Find where the given text appears and provide that cell's center as [X, Y] coordinate. 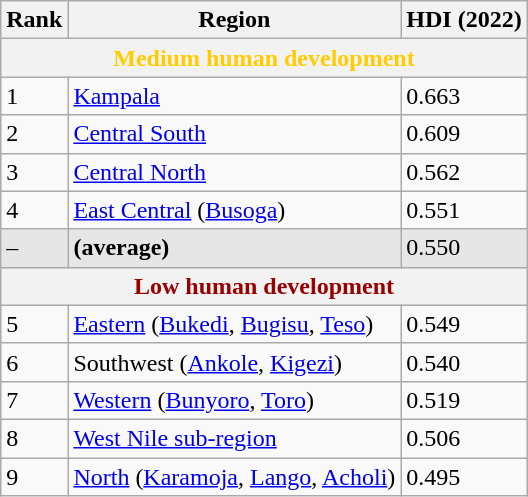
0.495 [464, 477]
3 [34, 172]
5 [34, 324]
0.551 [464, 210]
9 [34, 477]
Western (Bunyoro, Toro) [234, 400]
Rank [34, 20]
6 [34, 362]
Region [234, 20]
– [34, 248]
0.540 [464, 362]
Medium human development [264, 58]
4 [34, 210]
Low human development [264, 286]
0.519 [464, 400]
7 [34, 400]
0.506 [464, 438]
0.663 [464, 96]
0.549 [464, 324]
2 [34, 134]
West Nile sub-region [234, 438]
(average) [234, 248]
East Central (Busoga) [234, 210]
Central North [234, 172]
1 [34, 96]
Central South [234, 134]
0.562 [464, 172]
Kampala [234, 96]
0.609 [464, 134]
8 [34, 438]
Eastern (Bukedi, Bugisu, Teso) [234, 324]
Southwest (Ankole, Kigezi) [234, 362]
0.550 [464, 248]
HDI (2022) [464, 20]
North (Karamoja, Lango, Acholi) [234, 477]
